Search for the cell housing the specified text and yield its [x, y] center coordinate. 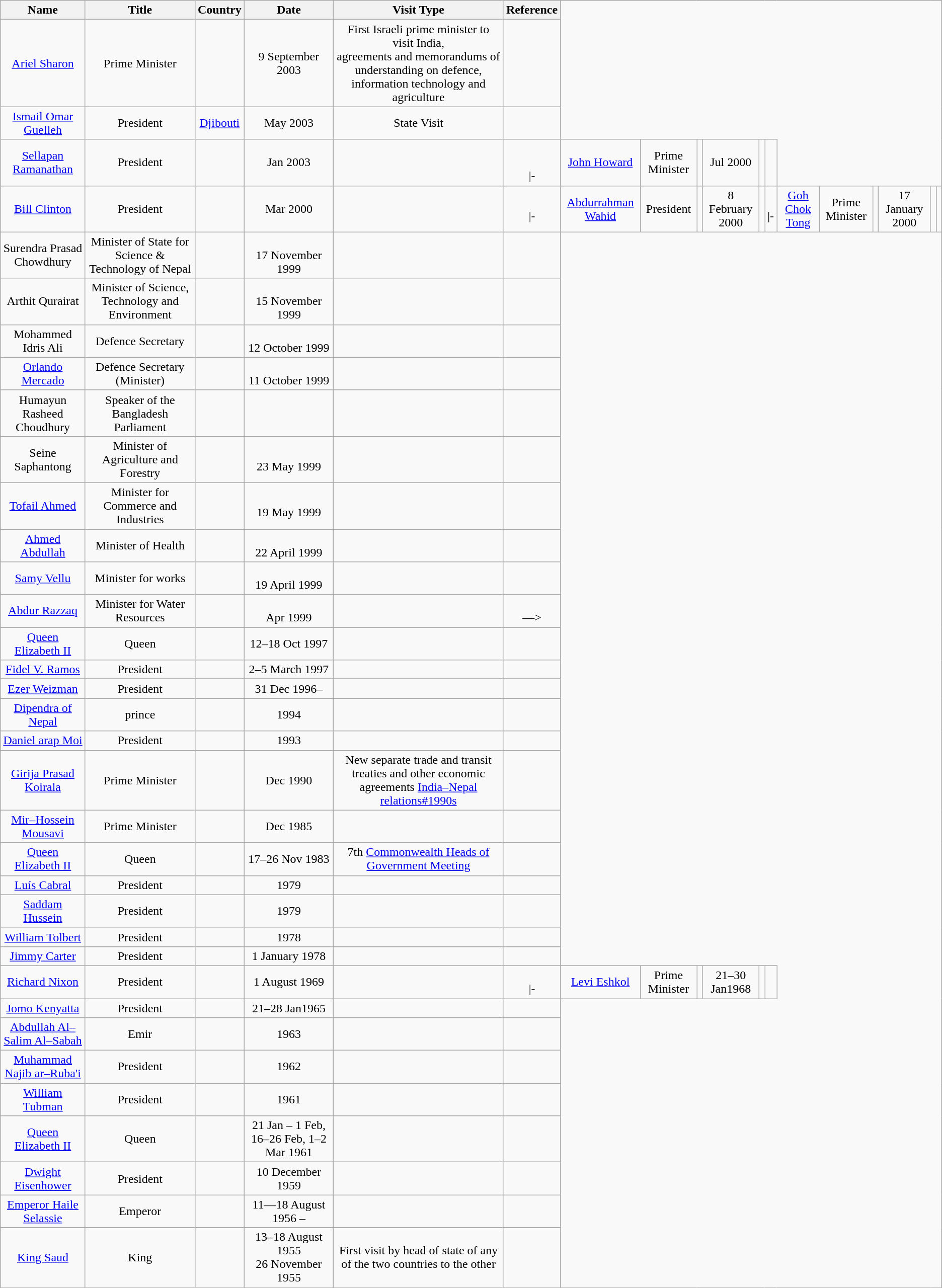
King [140, 1258]
21–28 Jan1965 [289, 1008]
Mar 2000 [289, 209]
Orlando Mercado [43, 373]
11 October 1999 [289, 373]
11—18 August 1956 – [289, 1212]
Seine Saphantong [43, 459]
19 May 1999 [289, 506]
1 August 1969 [289, 982]
23 May 1999 [289, 459]
15 November 1999 [289, 301]
Dipendra of Nepal [43, 714]
19 April 1999 [289, 579]
Emperor [140, 1212]
Ismail Omar Guelleh [43, 123]
First Israeli prime minister to visit India, agreements and memorandums of understanding on defence, information technology and agriculture [419, 63]
Muhammad Najib ar–Ruba'i [43, 1067]
Jul 2000 [731, 163]
Jomo Kenyatta [43, 1008]
Surendra Prasad Chowdhury [43, 255]
Dec 1985 [289, 826]
22 April 1999 [289, 545]
Mohammed Idris Ali [43, 341]
Date [289, 10]
Reference [531, 10]
2–5 March 1997 [289, 670]
John Howard [601, 163]
Abdullah Al–Salim Al–Sabah [43, 1034]
Dwight Eisenhower [43, 1178]
Levi Eshkol [601, 982]
10 December 1959 [289, 1178]
Abdur Razzaq [43, 611]
State Visit [419, 123]
1994 [289, 714]
Country [219, 10]
Bill Clinton [43, 209]
Saddam Hussein [43, 911]
Jimmy Carter [43, 956]
Ahmed Abdullah [43, 545]
12 October 1999 [289, 341]
Minister for works [140, 579]
Apr 1999 [289, 611]
Minister of Agriculture and Forestry [140, 459]
Abdurrahman Wahid [601, 209]
Emir [140, 1034]
King Saud [43, 1258]
Minister of Health [140, 545]
Sellapan Ramanathan [43, 163]
1 January 1978 [289, 956]
Humayun Rasheed Choudhury [43, 413]
Fidel V. Ramos [43, 670]
13–18 August 195526 November 1955 [289, 1258]
Dec 1990 [289, 780]
Title [140, 10]
Minister of State for Science & Technology of Nepal [140, 255]
Tofail Ahmed [43, 506]
Speaker of the Bangladesh Parliament [140, 413]
21 Jan – 1 Feb, 16–26 Feb, 1–2 Mar 1961 [289, 1139]
1978 [289, 937]
Minister for Commerce and Industries [140, 506]
Richard Nixon [43, 982]
Jan 2003 [289, 163]
Emperor Haile Selassie [43, 1212]
1962 [289, 1067]
Daniel arap Moi [43, 741]
8 February 2000 [731, 209]
Mir–Hossein Mousavi [43, 826]
––> [531, 611]
1961 [289, 1100]
9 September 2003 [289, 63]
Ariel Sharon [43, 63]
7th Commonwealth Heads of Government Meeting [419, 859]
prince [140, 714]
Defence Secretary [140, 341]
Ezer Weizman [43, 689]
17–26 Nov 1983 [289, 859]
Arthit Qurairat [43, 301]
Minister for Water Resources [140, 611]
1993 [289, 741]
Minister of Science, Technology and Environment [140, 301]
1963 [289, 1034]
Visit Type [419, 10]
May 2003 [289, 123]
Djibouti [219, 123]
17 November 1999 [289, 255]
Girija Prasad Koirala [43, 780]
William Tubman [43, 1100]
Luís Cabral [43, 885]
21–30 Jan1968 [731, 982]
17 January 2000 [904, 209]
New separate trade and transit treaties and other economic agreements India–Nepal relations#1990s [419, 780]
Name [43, 10]
31 Dec 1996– [289, 689]
Samy Vellu [43, 579]
Goh Chok Tong [798, 209]
12–18 Oct 1997 [289, 644]
William Tolbert [43, 937]
Defence Secretary (Minister) [140, 373]
First visit by head of state of any of the two countries to the other [419, 1258]
